For the text-containing cell, return its midpoint in [X, Y] coordinate format. 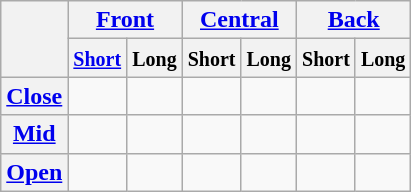
Close [34, 96]
Open [34, 172]
Front [125, 20]
Central [239, 20]
Mid [34, 134]
Back [354, 20]
